Identify which cell holds the provided text, then report its (X, Y) central coordinate. 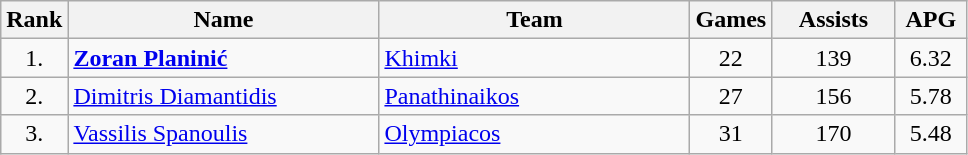
2. (34, 96)
139 (834, 58)
3. (34, 134)
Games (731, 20)
Olympiacos (534, 134)
APG (930, 20)
Rank (34, 20)
Zoran Planinić (224, 58)
Assists (834, 20)
Vassilis Spanoulis (224, 134)
1. (34, 58)
Team (534, 20)
5.78 (930, 96)
31 (731, 134)
Panathinaikos (534, 96)
Dimitris Diamantidis (224, 96)
170 (834, 134)
22 (731, 58)
Khimki (534, 58)
5.48 (930, 134)
156 (834, 96)
27 (731, 96)
6.32 (930, 58)
Name (224, 20)
